Determine the (X, Y) coordinate at the center of the cell enclosing the given text.  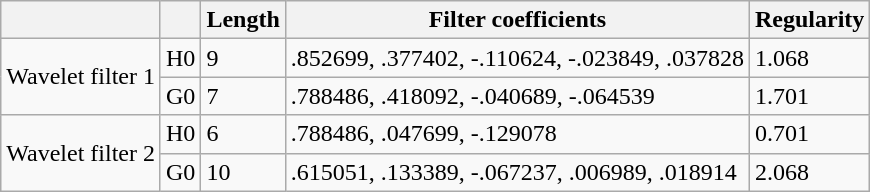
.852699, .377402, -.110624, -.023849, .037828 (517, 58)
7 (243, 96)
Wavelet filter 2 (81, 153)
.788486, .047699, -.129078 (517, 134)
0.701 (809, 134)
.615051, .133389, -.067237, .006989, .018914 (517, 172)
Regularity (809, 20)
6 (243, 134)
1.068 (809, 58)
Wavelet filter 1 (81, 77)
2.068 (809, 172)
1.701 (809, 96)
Filter coefficients (517, 20)
.788486, .418092, -.040689, -.064539 (517, 96)
10 (243, 172)
9 (243, 58)
Length (243, 20)
